Pinpoint the cell where the given text exists, returning its [X, Y] midpoint coordinate. 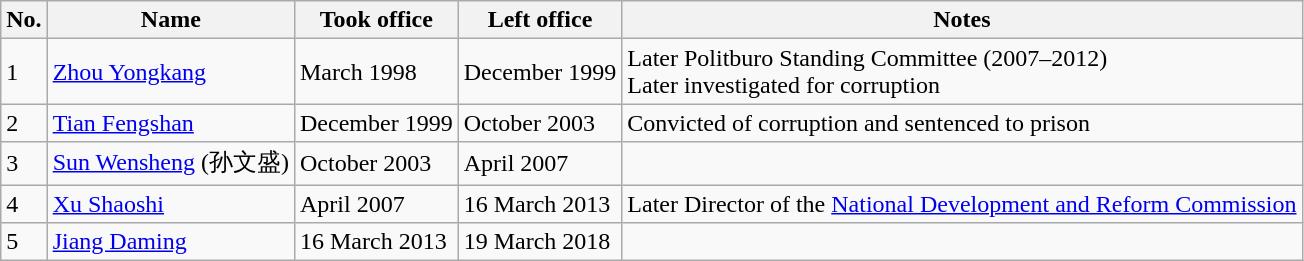
3 [24, 164]
Name [170, 20]
Zhou Yongkang [170, 72]
Convicted of corruption and sentenced to prison [962, 123]
Later Politburo Standing Committee (2007–2012)Later investigated for corruption [962, 72]
Tian Fengshan [170, 123]
Took office [376, 20]
5 [24, 242]
19 March 2018 [540, 242]
4 [24, 203]
Jiang Daming [170, 242]
Xu Shaoshi [170, 203]
1 [24, 72]
March 1998 [376, 72]
Left office [540, 20]
Sun Wensheng (孙文盛) [170, 164]
No. [24, 20]
Later Director of the National Development and Reform Commission [962, 203]
Notes [962, 20]
2 [24, 123]
